Find where the given text appears and provide that cell's center as [x, y] coordinate. 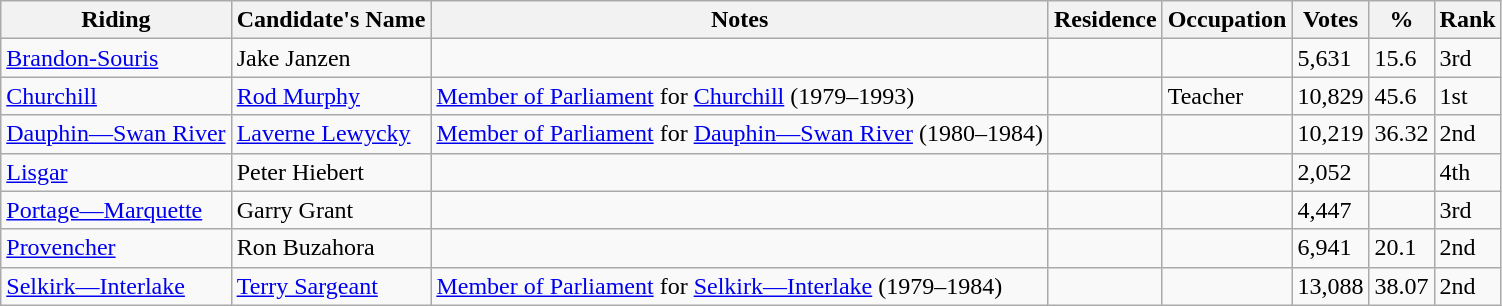
Garry Grant [331, 210]
4th [1468, 172]
Churchill [116, 96]
Votes [1330, 20]
Dauphin—Swan River [116, 134]
Member of Parliament for Selkirk—Interlake (1979–1984) [740, 286]
Terry Sargeant [331, 286]
13,088 [1330, 286]
36.32 [1402, 134]
20.1 [1402, 248]
1st [1468, 96]
2,052 [1330, 172]
Residence [1105, 20]
45.6 [1402, 96]
10,829 [1330, 96]
Selkirk—Interlake [116, 286]
Member of Parliament for Dauphin—Swan River (1980–1984) [740, 134]
15.6 [1402, 58]
10,219 [1330, 134]
6,941 [1330, 248]
Rank [1468, 20]
Riding [116, 20]
38.07 [1402, 286]
Portage—Marquette [116, 210]
Candidate's Name [331, 20]
4,447 [1330, 210]
Brandon-Souris [116, 58]
Peter Hiebert [331, 172]
Member of Parliament for Churchill (1979–1993) [740, 96]
Teacher [1227, 96]
Lisgar [116, 172]
% [1402, 20]
Occupation [1227, 20]
Notes [740, 20]
5,631 [1330, 58]
Ron Buzahora [331, 248]
Laverne Lewycky [331, 134]
Rod Murphy [331, 96]
Provencher [116, 248]
Jake Janzen [331, 58]
